Extract the [X, Y] coordinate from the center of the cell holding the provided text.  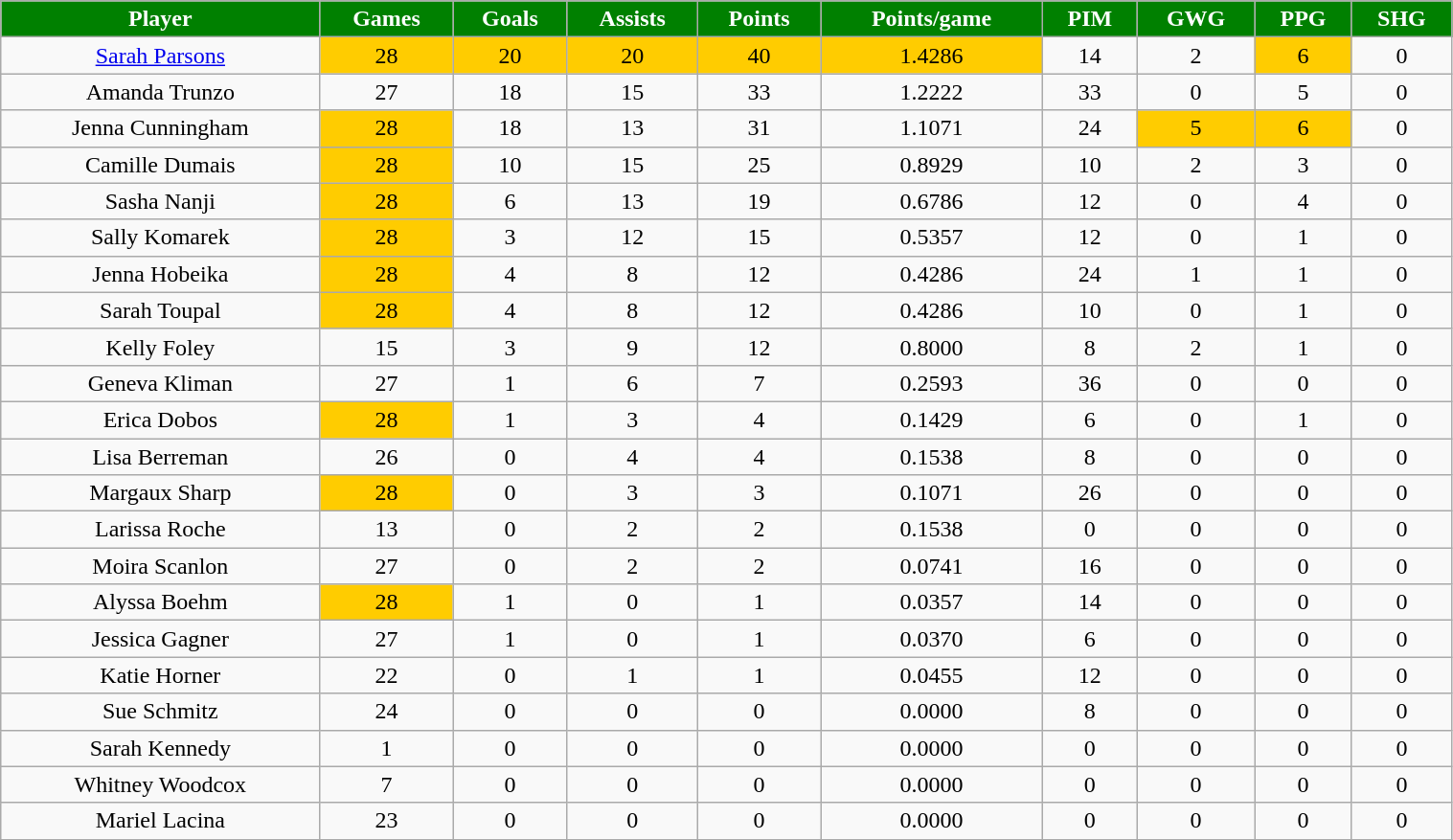
Larissa Roche [161, 530]
22 [387, 675]
Jenna Hobeika [161, 274]
36 [1090, 383]
19 [760, 201]
PIM [1090, 19]
Sarah Toupal [161, 310]
Points [760, 19]
Sarah Kennedy [161, 748]
0.0455 [931, 675]
0.6786 [931, 201]
Margaux Sharp [161, 493]
Jenna Cunningham [161, 128]
Sally Komarek [161, 238]
25 [760, 165]
Mariel Lacina [161, 821]
16 [1090, 566]
0.1429 [931, 420]
Assists [632, 19]
Sarah Parsons [161, 56]
23 [387, 821]
Kelly Foley [161, 347]
Katie Horner [161, 675]
0.8000 [931, 347]
Geneva Kliman [161, 383]
Jessica Gagner [161, 639]
0.5357 [931, 238]
Lisa Berreman [161, 457]
Sasha Nanji [161, 201]
1.4286 [931, 56]
1.1071 [931, 128]
Points/game [931, 19]
PPG [1303, 19]
SHG [1402, 19]
0.1071 [931, 493]
0.0741 [931, 566]
Camille Dumais [161, 165]
Moira Scanlon [161, 566]
0.0357 [931, 602]
Goals [510, 19]
GWG [1195, 19]
Games [387, 19]
0.8929 [931, 165]
Whitney Woodcox [161, 784]
0.2593 [931, 383]
Amanda Trunzo [161, 92]
40 [760, 56]
Sue Schmitz [161, 712]
Erica Dobos [161, 420]
Alyssa Boehm [161, 602]
Player [161, 19]
1.2222 [931, 92]
31 [760, 128]
9 [632, 347]
0.0370 [931, 639]
